Find where the given text appears and provide that cell's center as [X, Y] coordinate. 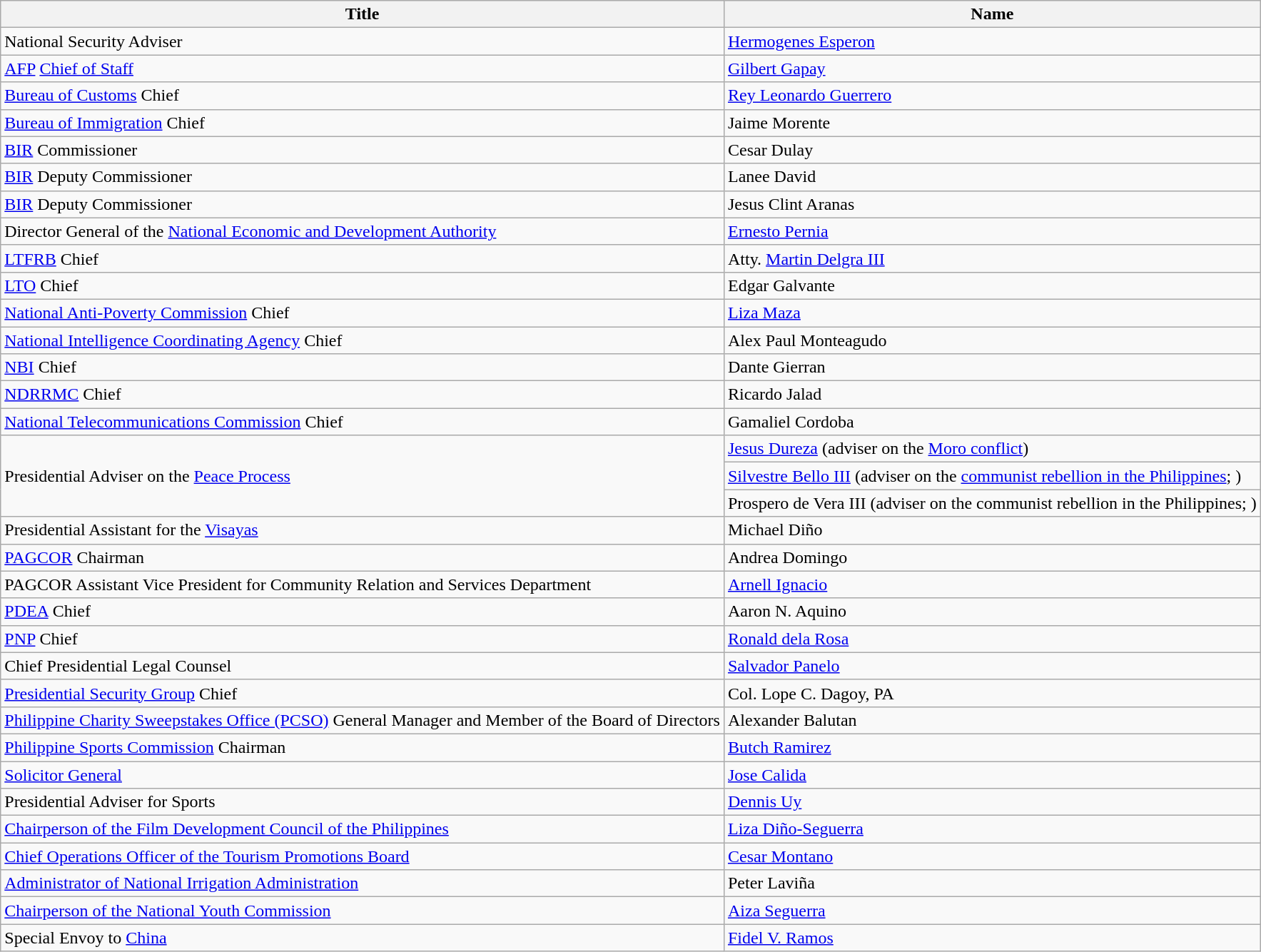
Dennis Uy [992, 802]
Butch Ramirez [992, 747]
Chief Operations Officer of the Tourism Promotions Board [363, 856]
Ricardo Jalad [992, 395]
Gamaliel Cordoba [992, 422]
Jesus Clint Aranas [992, 204]
Salvador Panelo [992, 666]
Title [363, 14]
NDRRMC Chief [363, 395]
PDEA Chief [363, 612]
Alexander Balutan [992, 720]
Liza Diño-Seguerra [992, 829]
Alex Paul Monteagudo [992, 340]
PNP Chief [363, 639]
Cesar Montano [992, 856]
NBI Chief [363, 368]
National Intelligence Coordinating Agency Chief [363, 340]
Chairperson of the Film Development Council of the Philippines [363, 829]
Liza Maza [992, 313]
Jesus Dureza (adviser on the Moro conflict) [992, 449]
Fidel V. Ramos [992, 938]
LTFRB Chief [363, 258]
Col. Lope C. Dagoy, PA [992, 693]
Rey Leonardo Guerrero [992, 96]
National Telecommunications Commission Chief [363, 422]
Andrea Domingo [992, 557]
Chief Presidential Legal Counsel [363, 666]
Philippine Sports Commission Chairman [363, 747]
Aiza Seguerra [992, 911]
Peter Laviña [992, 883]
Philippine Charity Sweepstakes Office (PCSO) General Manager and Member of the Board of Directors [363, 720]
PAGCOR Assistant Vice President for Community Relation and Services Department [363, 584]
Gilbert Gapay [992, 69]
Lanee David [992, 177]
Atty. Martin Delgra III [992, 258]
BIR Commissioner [363, 150]
Edgar Galvante [992, 285]
Special Envoy to China [363, 938]
Presidential Adviser for Sports [363, 802]
Prospero de Vera III (adviser on the communist rebellion in the Philippines; ) [992, 503]
Aaron N. Aquino [992, 612]
Ronald dela Rosa [992, 639]
Director General of the National Economic and Development Authority [363, 231]
Chairperson of the National Youth Commission [363, 911]
Name [992, 14]
Ernesto Pernia [992, 231]
Jose Calida [992, 774]
PAGCOR Chairman [363, 557]
Silvestre Bello III (adviser on the communist rebellion in the Philippines; ) [992, 476]
Presidential Assistant for the Visayas [363, 530]
National Anti-Poverty Commission Chief [363, 313]
Bureau of Immigration Chief [363, 123]
Michael Diño [992, 530]
National Security Adviser [363, 41]
Hermogenes Esperon [992, 41]
Presidential Adviser on the Peace Process [363, 476]
Presidential Security Group Chief [363, 693]
AFP Chief of Staff [363, 69]
Administrator of National Irrigation Administration [363, 883]
Solicitor General [363, 774]
Dante Gierran [992, 368]
Bureau of Customs Chief [363, 96]
LTO Chief [363, 285]
Arnell Ignacio [992, 584]
Jaime Morente [992, 123]
Cesar Dulay [992, 150]
